Return the [x, y] coordinate for the center point of the cell that contains the specified text.  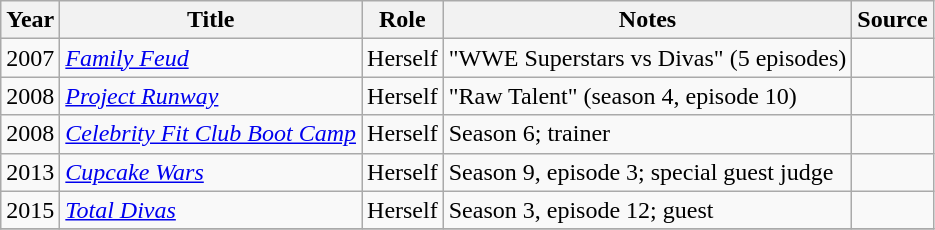
Season 9, episode 3; special guest judge [648, 172]
Cupcake Wars [211, 172]
Title [211, 20]
"Raw Talent" (season 4, episode 10) [648, 96]
2015 [30, 210]
Project Runway [211, 96]
Notes [648, 20]
Source [892, 20]
Celebrity Fit Club Boot Camp [211, 134]
Total Divas [211, 210]
"WWE Superstars vs Divas" (5 episodes) [648, 58]
2013 [30, 172]
Season 6; trainer [648, 134]
Family Feud [211, 58]
Role [403, 20]
Year [30, 20]
Season 3, episode 12; guest [648, 210]
2007 [30, 58]
